Pinpoint the cell where the given text exists, returning its [x, y] midpoint coordinate. 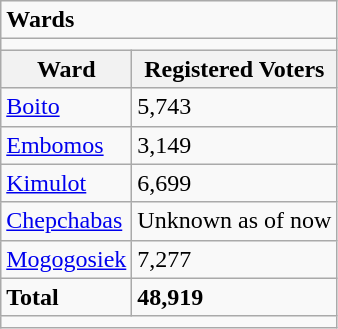
Wards [169, 20]
Mogogosiek [66, 259]
Kimulot [66, 183]
7,277 [234, 259]
5,743 [234, 107]
Total [66, 297]
Unknown as of now [234, 221]
Registered Voters [234, 69]
Ward [66, 69]
Boito [66, 107]
48,919 [234, 297]
Embomos [66, 145]
3,149 [234, 145]
Chepchabas [66, 221]
6,699 [234, 183]
